Return the (X, Y) coordinate for the center point of the cell that contains the specified text.  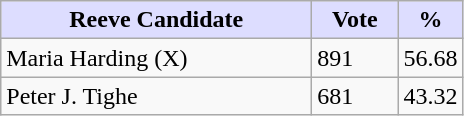
43.32 (430, 96)
Reeve Candidate (156, 20)
Peter J. Tighe (156, 96)
Vote (355, 20)
56.68 (430, 58)
Maria Harding (X) (156, 58)
% (430, 20)
891 (355, 58)
681 (355, 96)
